Pinpoint the cell where the given text exists, returning its [X, Y] midpoint coordinate. 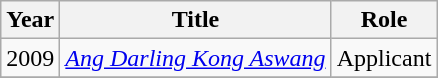
Ang Darling Kong Aswang [196, 58]
Year [30, 20]
Title [196, 20]
Role [384, 20]
Applicant [384, 58]
2009 [30, 58]
